Provide the (x, y) coordinate of the cell's center where the given text is located.  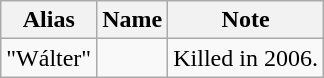
"Wálter" (49, 58)
Alias (49, 20)
Note (246, 20)
Name (132, 20)
Killed in 2006. (246, 58)
